Capture the cell that displays the provided text and extract its (x, y) central coordinate. 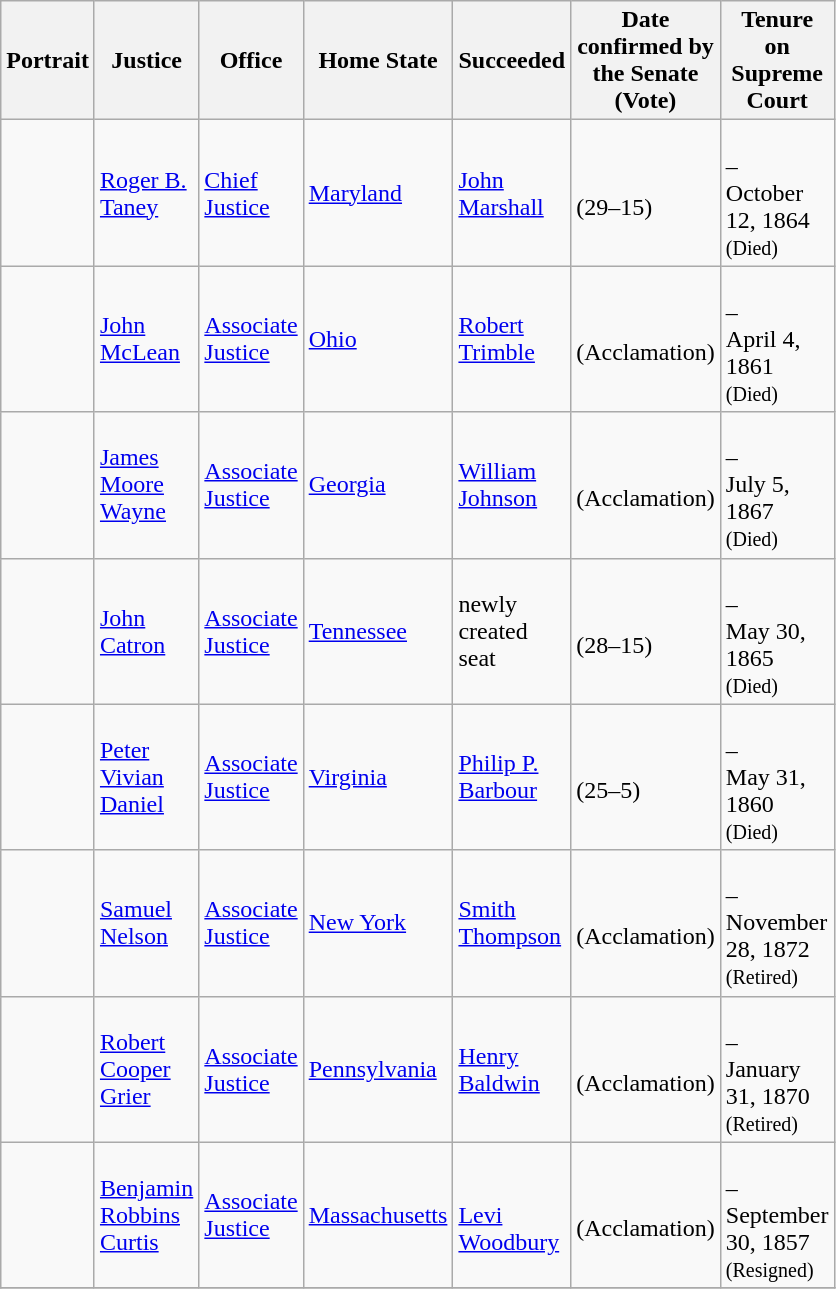
–September 30, 1857(Resigned) (777, 1215)
Levi Woodbury (512, 1215)
Peter Vivian Daniel (146, 777)
John Marshall (512, 193)
Smith Thompson (512, 923)
–April 4, 1861(Died) (777, 339)
(25–5) (646, 777)
Henry Baldwin (512, 1069)
Roger B. Taney (146, 193)
William Johnson (512, 485)
Massachusetts (378, 1215)
Georgia (378, 485)
John Catron (146, 631)
Tenure on Supreme Court (777, 60)
Benjamin Robbins Curtis (146, 1215)
Pennsylvania (378, 1069)
newly created seat (512, 631)
Virginia (378, 777)
Ohio (378, 339)
–July 5, 1867(Died) (777, 485)
Justice (146, 60)
John McLean (146, 339)
Robert Trimble (512, 339)
Chief Justice (251, 193)
Samuel Nelson (146, 923)
New York (378, 923)
(29–15) (646, 193)
(28–15) (646, 631)
Maryland (378, 193)
James Moore Wayne (146, 485)
–November 28, 1872(Retired) (777, 923)
Home State (378, 60)
Portrait (48, 60)
–May 31, 1860(Died) (777, 777)
–January 31, 1870(Retired) (777, 1069)
Robert Cooper Grier (146, 1069)
–October 12, 1864(Died) (777, 193)
Office (251, 60)
Succeeded (512, 60)
Tennessee (378, 631)
–May 30, 1865(Died) (777, 631)
Philip P. Barbour (512, 777)
Date confirmed by the Senate(Vote) (646, 60)
